From the cell containing the given text, extract its center point as (x, y) coordinate. 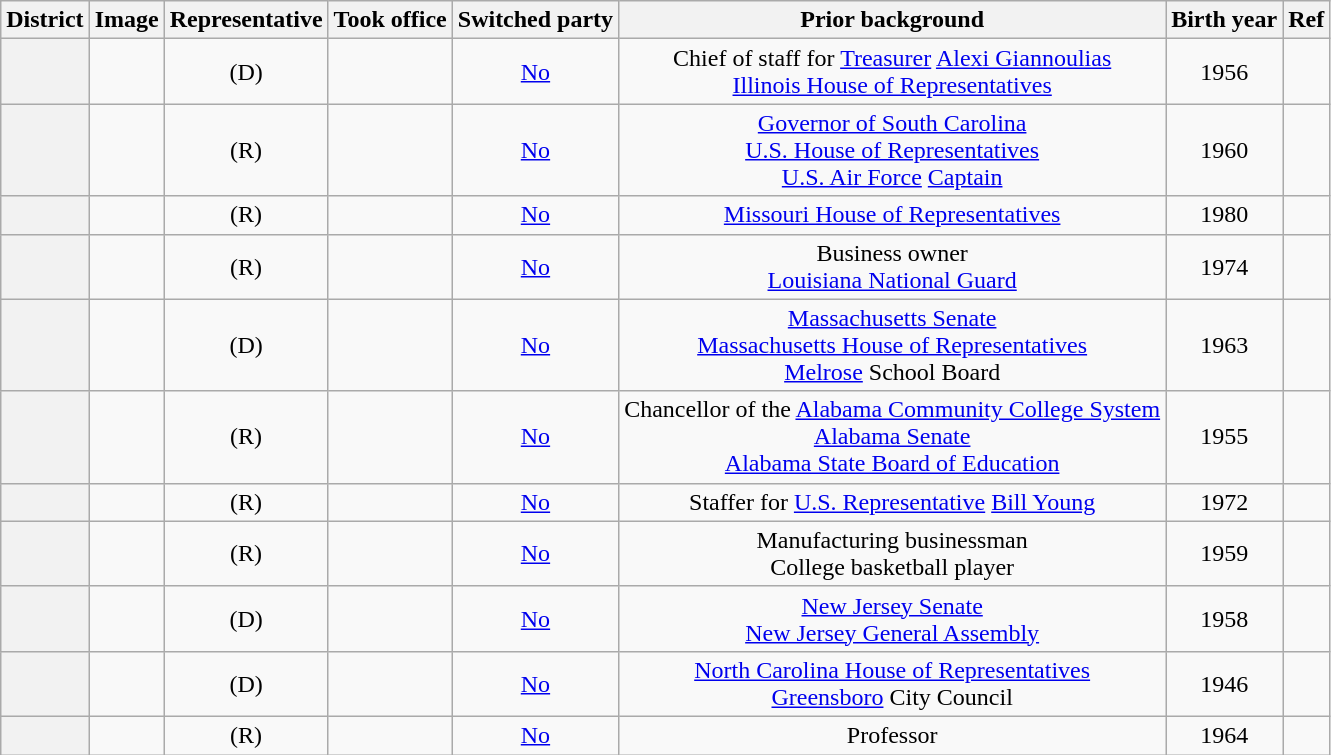
Chancellor of the Alabama Community College SystemAlabama SenateAlabama State Board of Education (892, 437)
District (45, 20)
1964 (1224, 735)
Massachusetts SenateMassachusetts House of RepresentativesMelrose School Board (892, 345)
Chief of staff for Treasurer Alexi GiannouliasIllinois House of Representatives (892, 72)
1963 (1224, 345)
1960 (1224, 150)
Governor of South CarolinaU.S. House of RepresentativesU.S. Air Force Captain (892, 150)
Business ownerLouisiana National Guard (892, 266)
North Carolina House of RepresentativesGreensboro City Council (892, 684)
Ref (1306, 20)
1956 (1224, 72)
Missouri House of Representatives (892, 215)
Birth year (1224, 20)
New Jersey SenateNew Jersey General Assembly (892, 618)
Staffer for U.S. Representative Bill Young (892, 502)
Professor (892, 735)
1955 (1224, 437)
Took office (390, 20)
Representative (246, 20)
1958 (1224, 618)
1959 (1224, 554)
Switched party (535, 20)
Prior background (892, 20)
1980 (1224, 215)
Manufacturing businessmanCollege basketball player (892, 554)
1972 (1224, 502)
1974 (1224, 266)
1946 (1224, 684)
Image (126, 20)
